Pinpoint the cell where the given text exists, returning its [X, Y] midpoint coordinate. 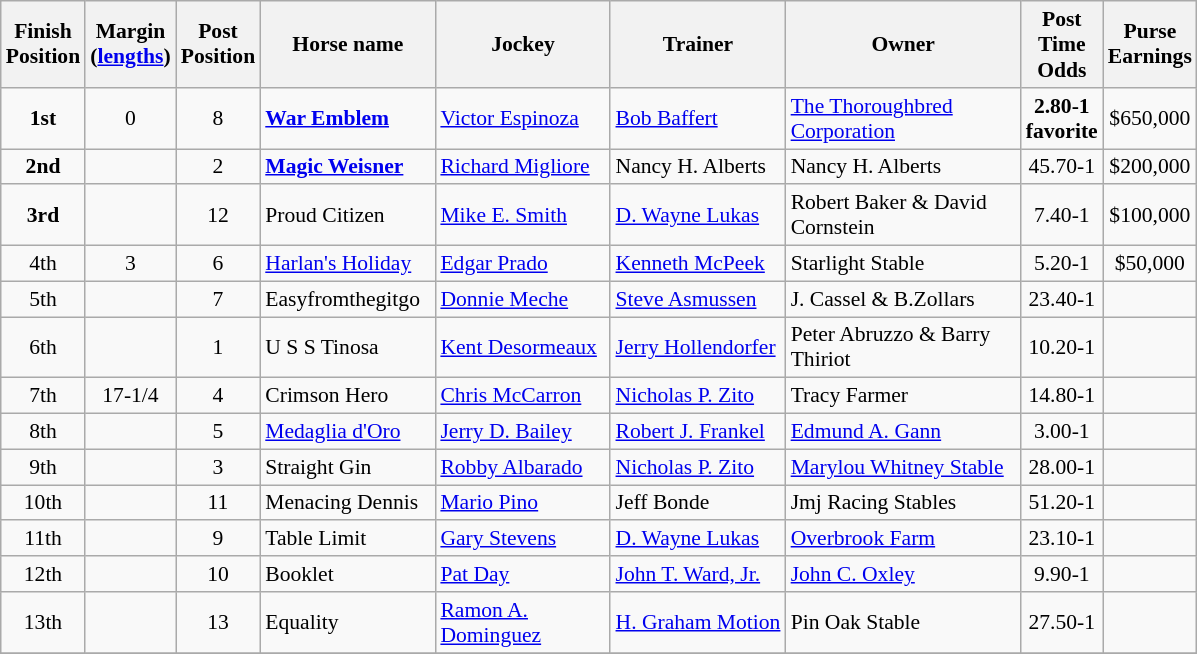
3rd [43, 216]
John T. Ward, Jr. [698, 574]
Overbrook Farm [904, 539]
Purse Earnings [1150, 44]
Donnie Meche [522, 299]
7th [43, 396]
Bob Baffert [698, 118]
13 [218, 622]
Jerry D. Bailey [522, 432]
Gary Stevens [522, 539]
Robby Albarado [522, 467]
Magic Weisner [348, 167]
23.40-1 [1062, 299]
Booklet [348, 574]
Peter Abruzzo & Barry Thiriot [904, 348]
3.00-1 [1062, 432]
8 [218, 118]
$650,000 [1150, 118]
Steve Asmussen [698, 299]
13th [43, 622]
J. Cassel & B.Zollars [904, 299]
Medaglia d'Oro [348, 432]
27.50-1 [1062, 622]
Finish Position [43, 44]
7 [218, 299]
10.20-1 [1062, 348]
Owner [904, 44]
23.10-1 [1062, 539]
U S S Tinosa [348, 348]
Menacing Dennis [348, 503]
45.70-1 [1062, 167]
Kenneth McPeek [698, 264]
Edgar Prado [522, 264]
Equality [348, 622]
$200,000 [1150, 167]
Post Time Odds [1062, 44]
7.40-1 [1062, 216]
Chris McCarron [522, 396]
2 [218, 167]
11 [218, 503]
4 [218, 396]
War Emblem [348, 118]
Robert Baker & David Cornstein [904, 216]
6 [218, 264]
Ramon A. Dominguez [522, 622]
10 [218, 574]
5.20-1 [1062, 264]
12 [218, 216]
$100,000 [1150, 216]
Jmj Racing Stables [904, 503]
9th [43, 467]
Jeff Bonde [698, 503]
51.20-1 [1062, 503]
Straight Gin [348, 467]
6th [43, 348]
11th [43, 539]
Proud Citizen [348, 216]
Victor Espinoza [522, 118]
2nd [43, 167]
1st [43, 118]
Mike E. Smith [522, 216]
Table Limit [348, 539]
Jerry Hollendorfer [698, 348]
8th [43, 432]
Mario Pino [522, 503]
John C. Oxley [904, 574]
14.80-1 [1062, 396]
10th [43, 503]
Tracy Farmer [904, 396]
0 [130, 118]
Kent Desormeaux [522, 348]
Edmund A. Gann [904, 432]
5 [218, 432]
1 [218, 348]
Post Position [218, 44]
Easyfromthegitgo [348, 299]
$50,000 [1150, 264]
H. Graham Motion [698, 622]
Harlan's Holiday [348, 264]
12th [43, 574]
Starlight Stable [904, 264]
Crimson Hero [348, 396]
Pin Oak Stable [904, 622]
Trainer [698, 44]
4th [43, 264]
Marylou Whitney Stable [904, 467]
5th [43, 299]
9.90-1 [1062, 574]
Robert J. Frankel [698, 432]
Richard Migliore [522, 167]
17-1/4 [130, 396]
Pat Day [522, 574]
Jockey [522, 44]
9 [218, 539]
The Thoroughbred Corporation [904, 118]
28.00-1 [1062, 467]
Horse name [348, 44]
2.80-1 favorite [1062, 118]
Margin (lengths) [130, 44]
